Locate the cell with the specified text and output its (X, Y) center coordinate. 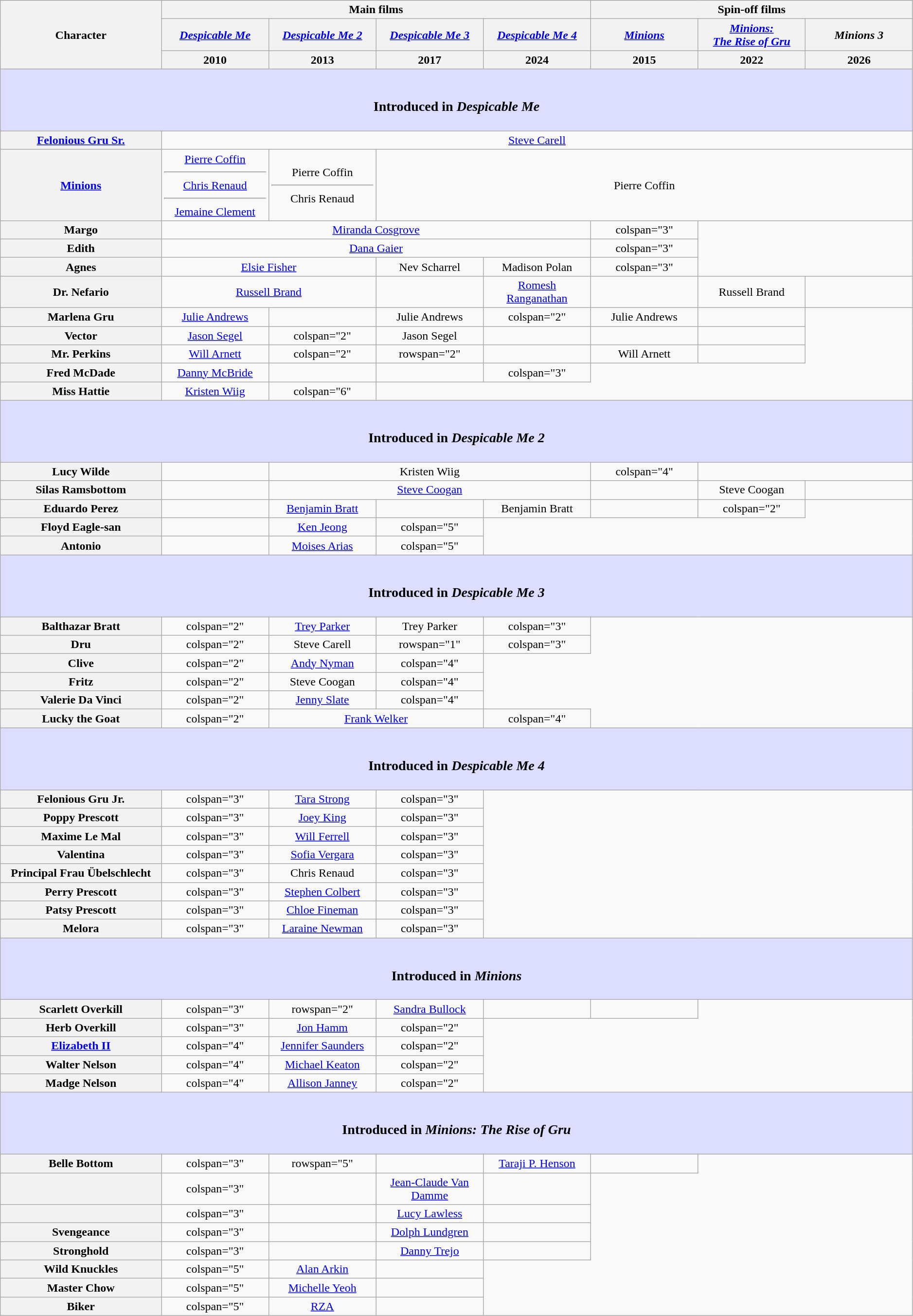
Romesh Ranganathan (537, 292)
Introduced in Despicable Me 2 (457, 431)
Despicable Me 3 (430, 35)
Laraine Newman (322, 929)
rowspan="1" (430, 645)
Andy Nyman (322, 663)
Tara Strong (322, 799)
rowspan="5" (322, 1163)
Spin-off films (752, 10)
Main films (376, 10)
Balthazar Bratt (81, 626)
Felonious Gru Sr. (81, 140)
Principal Frau Übelschlecht (81, 873)
Minions:The Rise of Gru (752, 35)
Agnes (81, 267)
Pierre CoffinChris RenaudJemaine Clement (215, 185)
Master Chow (81, 1288)
Walter Nelson (81, 1064)
Will Ferrell (322, 836)
Alan Arkin (322, 1269)
Lucky the Goat (81, 719)
Introduced in Despicable Me 3 (457, 586)
Dana Gaier (376, 248)
Miranda Cosgrove (376, 230)
Madison Polan (537, 267)
Chris Renaud (322, 873)
Svengeance (81, 1232)
Jennifer Saunders (322, 1046)
Edith (81, 248)
Mr. Perkins (81, 354)
Stephen Colbert (322, 892)
Introduced in Despicable Me (457, 100)
Sofia Vergara (322, 854)
Character (81, 35)
Ken Jeong (322, 527)
Chloe Fineman (322, 910)
Floyd Eagle-san (81, 527)
Vector (81, 336)
Pierre Coffin (644, 185)
Jenny Slate (322, 700)
Despicable Me 4 (537, 35)
Marlena Gru (81, 317)
Lucy Lawless (430, 1214)
Valerie Da Vinci (81, 700)
2010 (215, 60)
Michelle Yeoh (322, 1288)
Wild Knuckles (81, 1269)
Clive (81, 663)
Michael Keaton (322, 1064)
Scarlett Overkill (81, 1009)
2024 (537, 60)
Joey King (322, 817)
Introduced in Despicable Me 4 (457, 759)
Eduardo Perez (81, 508)
Madge Nelson (81, 1083)
Allison Janney (322, 1083)
Perry Prescott (81, 892)
Moises Arias (322, 545)
Lucy Wilde (81, 471)
RZA (322, 1306)
2013 (322, 60)
Elizabeth II (81, 1046)
2017 (430, 60)
Jon Hamm (322, 1028)
Margo (81, 230)
Despicable Me 2 (322, 35)
Introduced in Minions: The Rise of Gru (457, 1123)
Minions 3 (859, 35)
Valentina (81, 854)
Fritz (81, 682)
Nev Scharrel (430, 267)
Herb Overkill (81, 1028)
Miss Hattie (81, 391)
Taraji P. Henson (537, 1163)
2022 (752, 60)
Jean-Claude Van Damme (430, 1188)
Stronghold (81, 1251)
Silas Ramsbottom (81, 490)
Dolph Lundgren (430, 1232)
2026 (859, 60)
Dr. Nefario (81, 292)
Despicable Me (215, 35)
2015 (644, 60)
Fred McDade (81, 373)
Dru (81, 645)
Maxime Le Mal (81, 836)
Danny McBride (215, 373)
Melora (81, 929)
Felonious Gru Jr. (81, 799)
Patsy Prescott (81, 910)
Pierre CoffinChris Renaud (322, 185)
Antonio (81, 545)
Sandra Bullock (430, 1009)
Elsie Fisher (269, 267)
Introduced in Minions (457, 969)
Poppy Prescott (81, 817)
Danny Trejo (430, 1251)
colspan="6" (322, 391)
Frank Welker (376, 719)
Biker (81, 1306)
Belle Bottom (81, 1163)
